Return the (x, y) coordinate for the center point of the cell that contains the specified text.  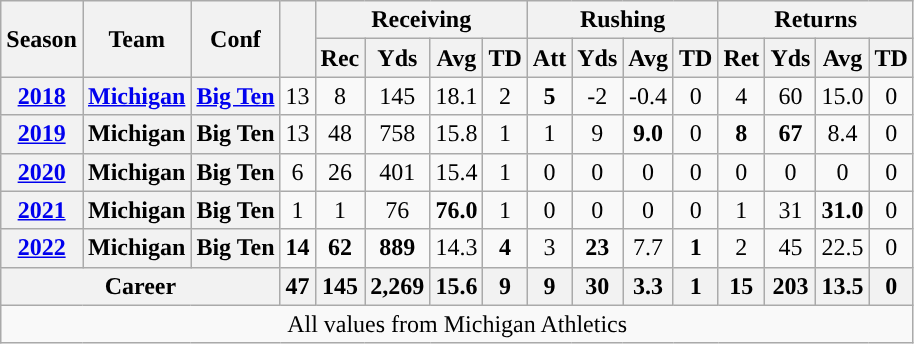
6 (298, 172)
Rushing (622, 20)
Att (549, 58)
889 (398, 248)
2018 (42, 96)
14.3 (456, 248)
Season (42, 39)
Team (136, 39)
47 (298, 286)
67 (790, 134)
3.3 (648, 286)
Ret (742, 58)
15 (742, 286)
18.1 (456, 96)
13.5 (842, 286)
2,269 (398, 286)
26 (340, 172)
2021 (42, 210)
45 (790, 248)
758 (398, 134)
15.8 (456, 134)
62 (340, 248)
Rec (340, 58)
203 (790, 286)
9.0 (648, 134)
14 (298, 248)
31.0 (842, 210)
2022 (42, 248)
All values from Michigan Athletics (458, 324)
-2 (598, 96)
76.0 (456, 210)
401 (398, 172)
-0.4 (648, 96)
30 (598, 286)
15.0 (842, 96)
2019 (42, 134)
2020 (42, 172)
48 (340, 134)
Conf (236, 39)
Career (140, 286)
5 (549, 96)
23 (598, 248)
31 (790, 210)
Returns (816, 20)
Receiving (421, 20)
3 (549, 248)
15.4 (456, 172)
15.6 (456, 286)
22.5 (842, 248)
8.4 (842, 134)
7.7 (648, 248)
60 (790, 96)
76 (398, 210)
